Pinpoint the cell where the given text exists, returning its [X, Y] midpoint coordinate. 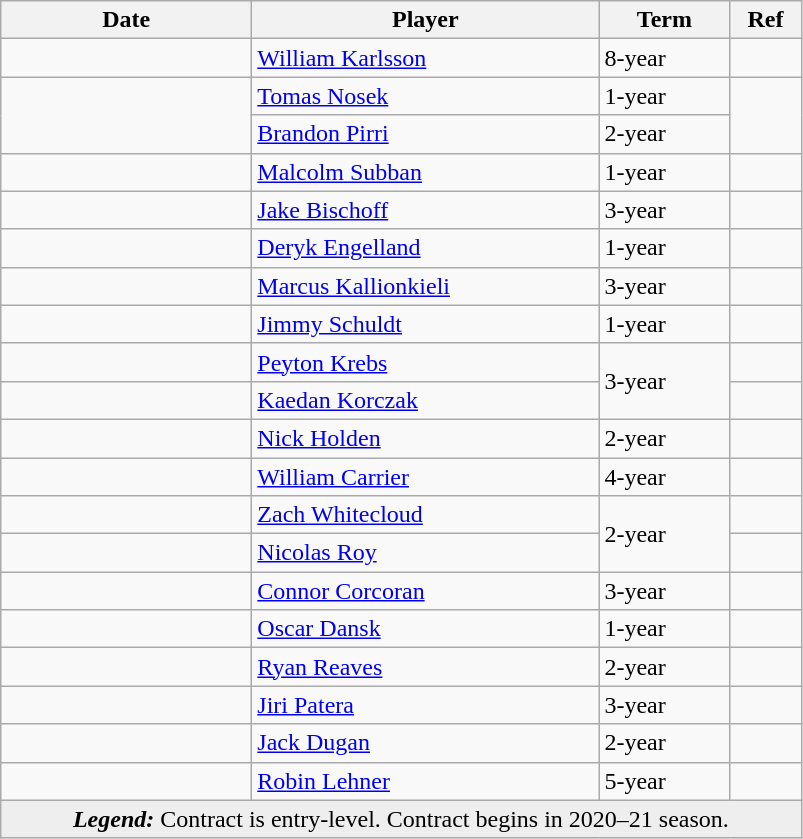
Term [664, 20]
William Carrier [426, 477]
Robin Lehner [426, 781]
8-year [664, 58]
Nick Holden [426, 438]
Malcolm Subban [426, 172]
Zach Whitecloud [426, 515]
Jake Bischoff [426, 210]
Tomas Nosek [426, 96]
Ryan Reaves [426, 667]
Jiri Patera [426, 705]
Deryk Engelland [426, 248]
Ref [766, 20]
Nicolas Roy [426, 553]
Player [426, 20]
Jack Dugan [426, 743]
Connor Corcoran [426, 591]
William Karlsson [426, 58]
Date [126, 20]
Legend: Contract is entry-level. Contract begins in 2020–21 season. [401, 819]
5-year [664, 781]
Jimmy Schuldt [426, 324]
Brandon Pirri [426, 134]
4-year [664, 477]
Kaedan Korczak [426, 400]
Peyton Krebs [426, 362]
Marcus Kallionkieli [426, 286]
Oscar Dansk [426, 629]
